From the cell containing the given text, extract its center point as (X, Y) coordinate. 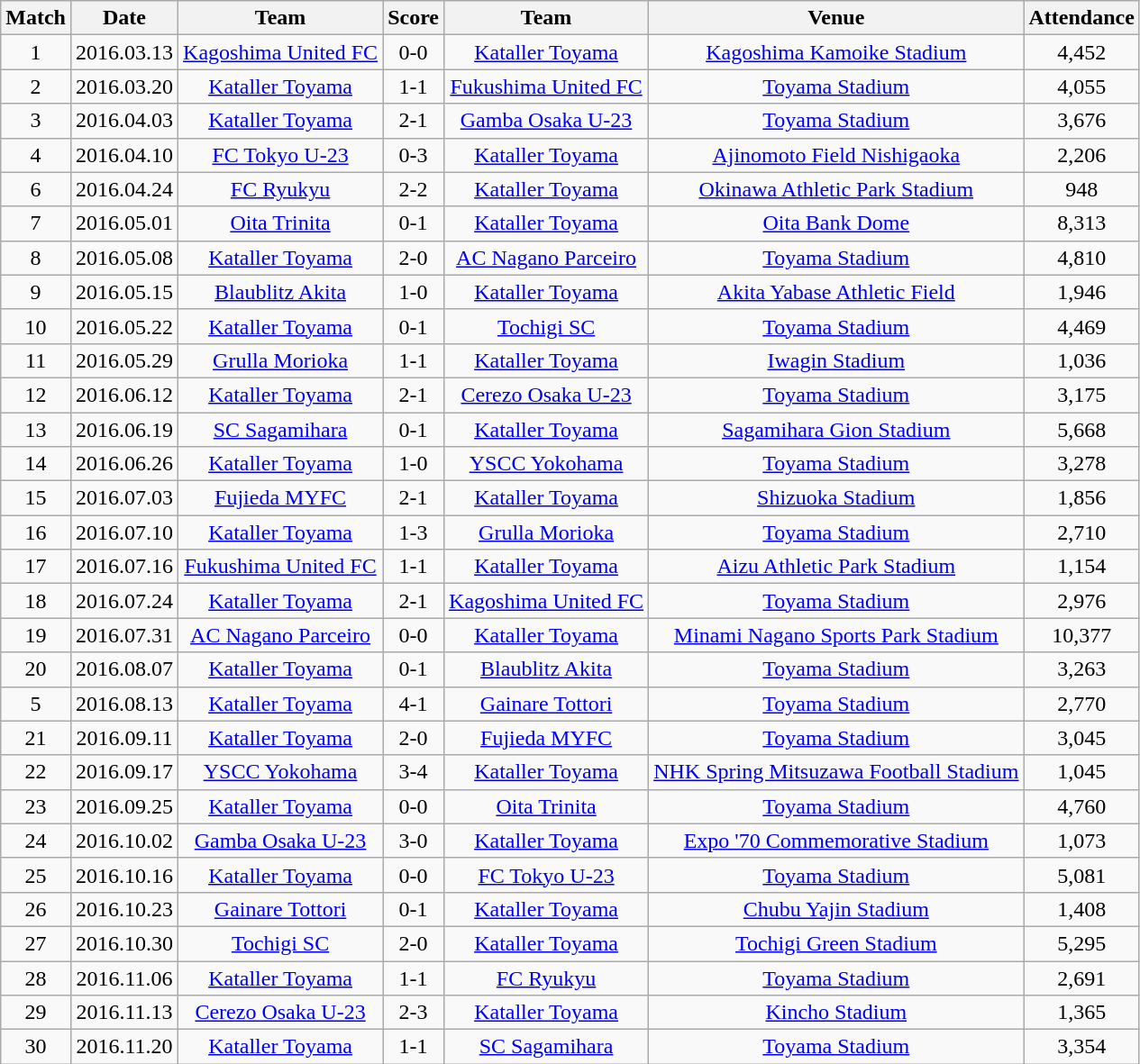
Okinawa Athletic Park Stadium (836, 189)
4,760 (1081, 806)
Ajinomoto Field Nishigaoka (836, 155)
3 (36, 121)
9 (36, 292)
2016.07.31 (124, 635)
2016.09.11 (124, 738)
2016.07.10 (124, 532)
Score (414, 18)
Tochigi Green Stadium (836, 943)
12 (36, 395)
3,045 (1081, 738)
14 (36, 464)
2016.08.13 (124, 704)
Chubu Yajin Stadium (836, 909)
20 (36, 669)
15 (36, 498)
23 (36, 806)
30 (36, 1047)
2016.05.08 (124, 258)
2016.10.16 (124, 875)
17 (36, 567)
25 (36, 875)
2,710 (1081, 532)
4-1 (414, 704)
1,073 (1081, 841)
2016.05.15 (124, 292)
0-3 (414, 155)
1,408 (1081, 909)
Kagoshima Kamoike Stadium (836, 52)
5 (36, 704)
8 (36, 258)
Iwagin Stadium (836, 360)
3,278 (1081, 464)
3,676 (1081, 121)
1 (36, 52)
4 (36, 155)
3,175 (1081, 395)
3-4 (414, 772)
2016.10.23 (124, 909)
2016.05.22 (124, 326)
4,810 (1081, 258)
2,976 (1081, 601)
2016.10.30 (124, 943)
2 (36, 86)
10 (36, 326)
2016.06.12 (124, 395)
16 (36, 532)
2016.06.26 (124, 464)
1-3 (414, 532)
19 (36, 635)
Oita Bank Dome (836, 223)
1,154 (1081, 567)
2016.04.10 (124, 155)
Sagamihara Gion Stadium (836, 430)
2-3 (414, 1013)
11 (36, 360)
2016.07.24 (124, 601)
18 (36, 601)
5,668 (1081, 430)
26 (36, 909)
13 (36, 430)
2016.11.13 (124, 1013)
2016.07.16 (124, 567)
Akita Yabase Athletic Field (836, 292)
2016.11.20 (124, 1047)
2-2 (414, 189)
4,452 (1081, 52)
1,045 (1081, 772)
8,313 (1081, 223)
2016.10.02 (124, 841)
4,469 (1081, 326)
Minami Nagano Sports Park Stadium (836, 635)
28 (36, 978)
27 (36, 943)
4,055 (1081, 86)
2016.11.06 (124, 978)
Aizu Athletic Park Stadium (836, 567)
1,036 (1081, 360)
2016.03.13 (124, 52)
2016.04.24 (124, 189)
Expo '70 Commemorative Stadium (836, 841)
Venue (836, 18)
Match (36, 18)
Kincho Stadium (836, 1013)
2016.03.20 (124, 86)
2016.05.01 (124, 223)
1,365 (1081, 1013)
29 (36, 1013)
5,295 (1081, 943)
3,354 (1081, 1047)
Date (124, 18)
1,856 (1081, 498)
3-0 (414, 841)
NHK Spring Mitsuzawa Football Stadium (836, 772)
2016.05.29 (124, 360)
2016.09.25 (124, 806)
2,691 (1081, 978)
2016.09.17 (124, 772)
7 (36, 223)
2016.04.03 (124, 121)
5,081 (1081, 875)
3,263 (1081, 669)
21 (36, 738)
1,946 (1081, 292)
2016.08.07 (124, 669)
2016.06.19 (124, 430)
10,377 (1081, 635)
948 (1081, 189)
Attendance (1081, 18)
2,770 (1081, 704)
24 (36, 841)
Shizuoka Stadium (836, 498)
22 (36, 772)
2016.07.03 (124, 498)
6 (36, 189)
2,206 (1081, 155)
